Detect which cell encompasses the target text, then output its [X, Y] center coordinate. 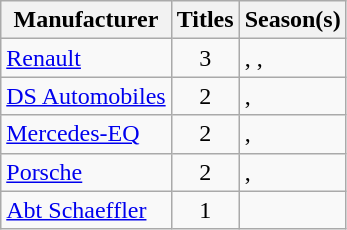
, , [292, 58]
Renault [86, 58]
DS Automobiles [86, 96]
3 [205, 58]
Porsche [86, 172]
Abt Schaeffler [86, 210]
Manufacturer [86, 20]
1 [205, 210]
Season(s) [292, 20]
Titles [205, 20]
Mercedes-EQ [86, 134]
